Determine the (X, Y) coordinate at the center of the cell enclosing the given text.  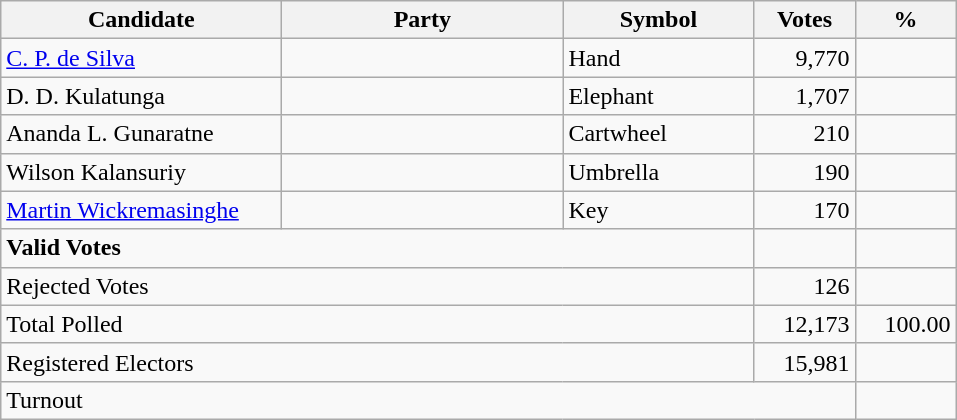
Rejected Votes (378, 286)
100.00 (906, 324)
Total Polled (378, 324)
Registered Electors (378, 362)
Elephant (658, 96)
1,707 (804, 96)
Votes (804, 20)
170 (804, 210)
12,173 (804, 324)
9,770 (804, 58)
Hand (658, 58)
Key (658, 210)
190 (804, 172)
Candidate (142, 20)
Party (422, 20)
D. D. Kulatunga (142, 96)
C. P. de Silva (142, 58)
Valid Votes (378, 248)
Martin Wickremasinghe (142, 210)
Turnout (428, 400)
Cartwheel (658, 134)
Wilson Kalansuriy (142, 172)
210 (804, 134)
126 (804, 286)
Symbol (658, 20)
Umbrella (658, 172)
% (906, 20)
Ananda L. Gunaratne (142, 134)
15,981 (804, 362)
